Detect which cell encompasses the target text, then output its (X, Y) center coordinate. 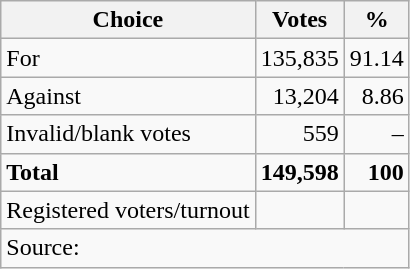
– (376, 134)
Registered voters/turnout (128, 210)
Total (128, 172)
Votes (300, 20)
% (376, 20)
8.86 (376, 96)
13,204 (300, 96)
100 (376, 172)
135,835 (300, 58)
149,598 (300, 172)
Source: (205, 248)
559 (300, 134)
Invalid/blank votes (128, 134)
Choice (128, 20)
Against (128, 96)
91.14 (376, 58)
For (128, 58)
